For the text-containing cell, return its midpoint in (X, Y) coordinate format. 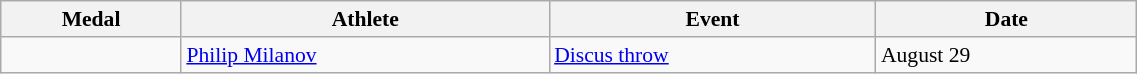
Event (712, 19)
Athlete (365, 19)
August 29 (1006, 55)
Discus throw (712, 55)
Philip Milanov (365, 55)
Medal (92, 19)
Date (1006, 19)
